From the cell containing the given text, extract its center point as [x, y] coordinate. 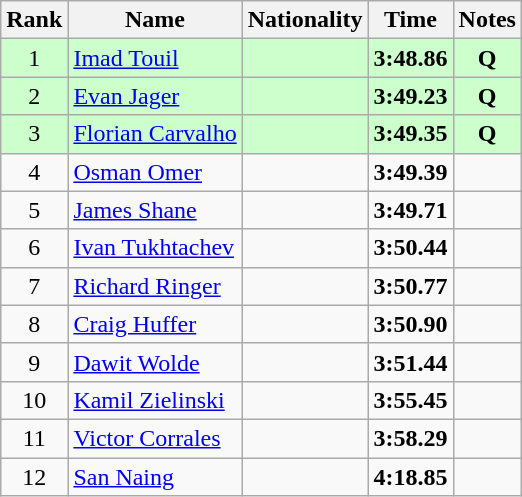
3:48.86 [410, 58]
Ivan Tukhtachev [155, 248]
10 [34, 400]
1 [34, 58]
James Shane [155, 210]
Richard Ringer [155, 286]
8 [34, 324]
9 [34, 362]
3:55.45 [410, 400]
Notes [487, 20]
3:49.71 [410, 210]
Craig Huffer [155, 324]
3:50.90 [410, 324]
2 [34, 96]
3:49.39 [410, 172]
3:58.29 [410, 438]
4:18.85 [410, 477]
Osman Omer [155, 172]
Evan Jager [155, 96]
4 [34, 172]
Florian Carvalho [155, 134]
Time [410, 20]
3:50.44 [410, 248]
Name [155, 20]
5 [34, 210]
3:49.23 [410, 96]
Kamil Zielinski [155, 400]
Dawit Wolde [155, 362]
6 [34, 248]
Imad Touil [155, 58]
3:50.77 [410, 286]
Victor Corrales [155, 438]
12 [34, 477]
San Naing [155, 477]
Nationality [305, 20]
3:49.35 [410, 134]
7 [34, 286]
Rank [34, 20]
11 [34, 438]
3:51.44 [410, 362]
3 [34, 134]
